Find where the given text appears and provide that cell's center as (x, y) coordinate. 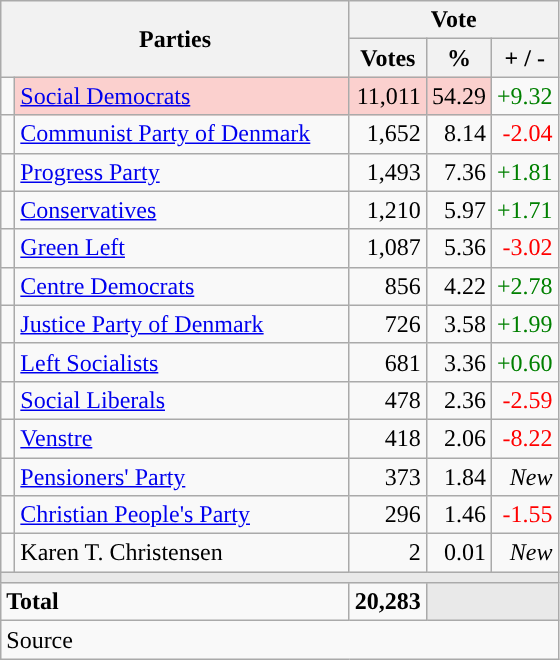
Total (176, 602)
+1.81 (524, 172)
-2.59 (524, 400)
856 (388, 286)
Centre Democrats (182, 286)
11,011 (388, 96)
418 (388, 438)
% (458, 58)
+0.60 (524, 362)
726 (388, 324)
0.01 (458, 553)
2 (388, 553)
Social Democrats (182, 96)
Pensioners' Party (182, 477)
+9.32 (524, 96)
478 (388, 400)
8.14 (458, 134)
Conservatives (182, 210)
Karen T. Christensen (182, 553)
Justice Party of Denmark (182, 324)
Source (280, 640)
+2.78 (524, 286)
54.29 (458, 96)
1.84 (458, 477)
2.36 (458, 400)
Progress Party (182, 172)
Parties (176, 39)
1,210 (388, 210)
+1.99 (524, 324)
3.36 (458, 362)
Votes (388, 58)
1,652 (388, 134)
5.36 (458, 248)
2.06 (458, 438)
5.97 (458, 210)
Venstre (182, 438)
1,087 (388, 248)
Christian People's Party (182, 515)
20,283 (388, 602)
-8.22 (524, 438)
681 (388, 362)
-2.04 (524, 134)
3.58 (458, 324)
+1.71 (524, 210)
1,493 (388, 172)
Green Left (182, 248)
4.22 (458, 286)
-1.55 (524, 515)
1.46 (458, 515)
373 (388, 477)
Communist Party of Denmark (182, 134)
+ / - (524, 58)
Social Liberals (182, 400)
Left Socialists (182, 362)
296 (388, 515)
-3.02 (524, 248)
7.36 (458, 172)
Vote (454, 20)
